For the text-containing cell, return its midpoint in (X, Y) coordinate format. 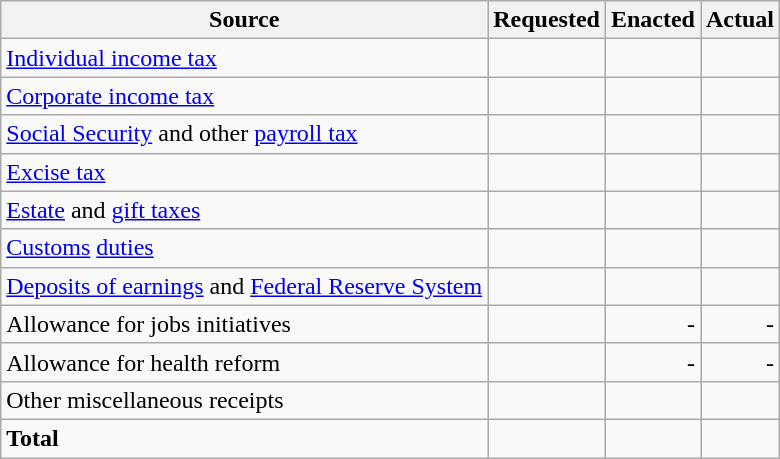
Enacted (652, 20)
Corporate income tax (244, 96)
Social Security and other payroll tax (244, 134)
Allowance for jobs initiatives (244, 324)
Other miscellaneous receipts (244, 400)
Customs duties (244, 248)
Requested (547, 20)
Source (244, 20)
Allowance for health reform (244, 362)
Excise tax (244, 172)
Total (244, 438)
Actual (740, 20)
Deposits of earnings and Federal Reserve System (244, 286)
Estate and gift taxes (244, 210)
Individual income tax (244, 58)
